Search for the cell housing the specified text and yield its [x, y] center coordinate. 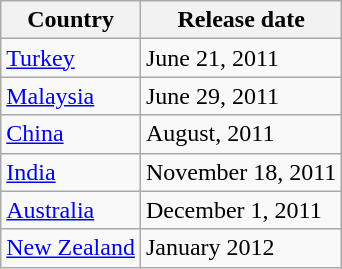
June 21, 2011 [240, 58]
Country [71, 20]
August, 2011 [240, 134]
China [71, 134]
Turkey [71, 58]
Release date [240, 20]
Australia [71, 210]
November 18, 2011 [240, 172]
New Zealand [71, 248]
June 29, 2011 [240, 96]
January 2012 [240, 248]
Malaysia [71, 96]
December 1, 2011 [240, 210]
India [71, 172]
